Determine the [X, Y] coordinate at the center of the cell enclosing the given text.  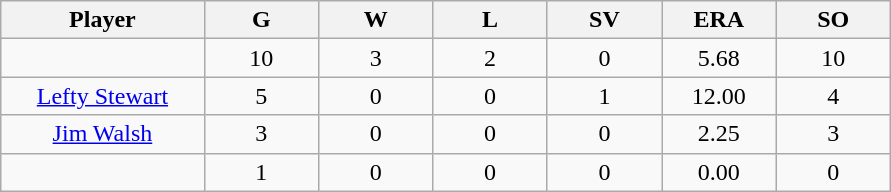
ERA [719, 20]
4 [833, 96]
Jim Walsh [102, 134]
W [375, 20]
12.00 [719, 96]
SO [833, 20]
Lefty Stewart [102, 96]
Player [102, 20]
5.68 [719, 58]
G [261, 20]
0.00 [719, 172]
SV [604, 20]
2 [490, 58]
L [490, 20]
5 [261, 96]
2.25 [719, 134]
